Return (X, Y) of the center of cell containing provided text 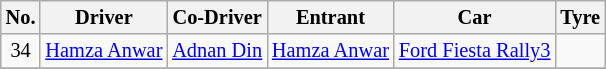
Adnan Din (217, 51)
Driver (104, 17)
Co-Driver (217, 17)
No. (21, 17)
Ford Fiesta Rally3 (474, 51)
Entrant (330, 17)
Tyre (580, 17)
Car (474, 17)
34 (21, 51)
